Output the (x, y) coordinate of the center of the cell containing the given text.  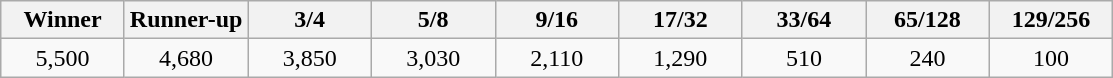
3,030 (433, 58)
129/256 (1051, 20)
1,290 (681, 58)
Runner-up (186, 20)
5,500 (63, 58)
510 (804, 58)
65/128 (928, 20)
3/4 (310, 20)
240 (928, 58)
3,850 (310, 58)
4,680 (186, 58)
33/64 (804, 20)
100 (1051, 58)
5/8 (433, 20)
Winner (63, 20)
17/32 (681, 20)
2,110 (557, 58)
9/16 (557, 20)
